Scan for the cell matching the given text and deliver its [x, y] coordinate at center. 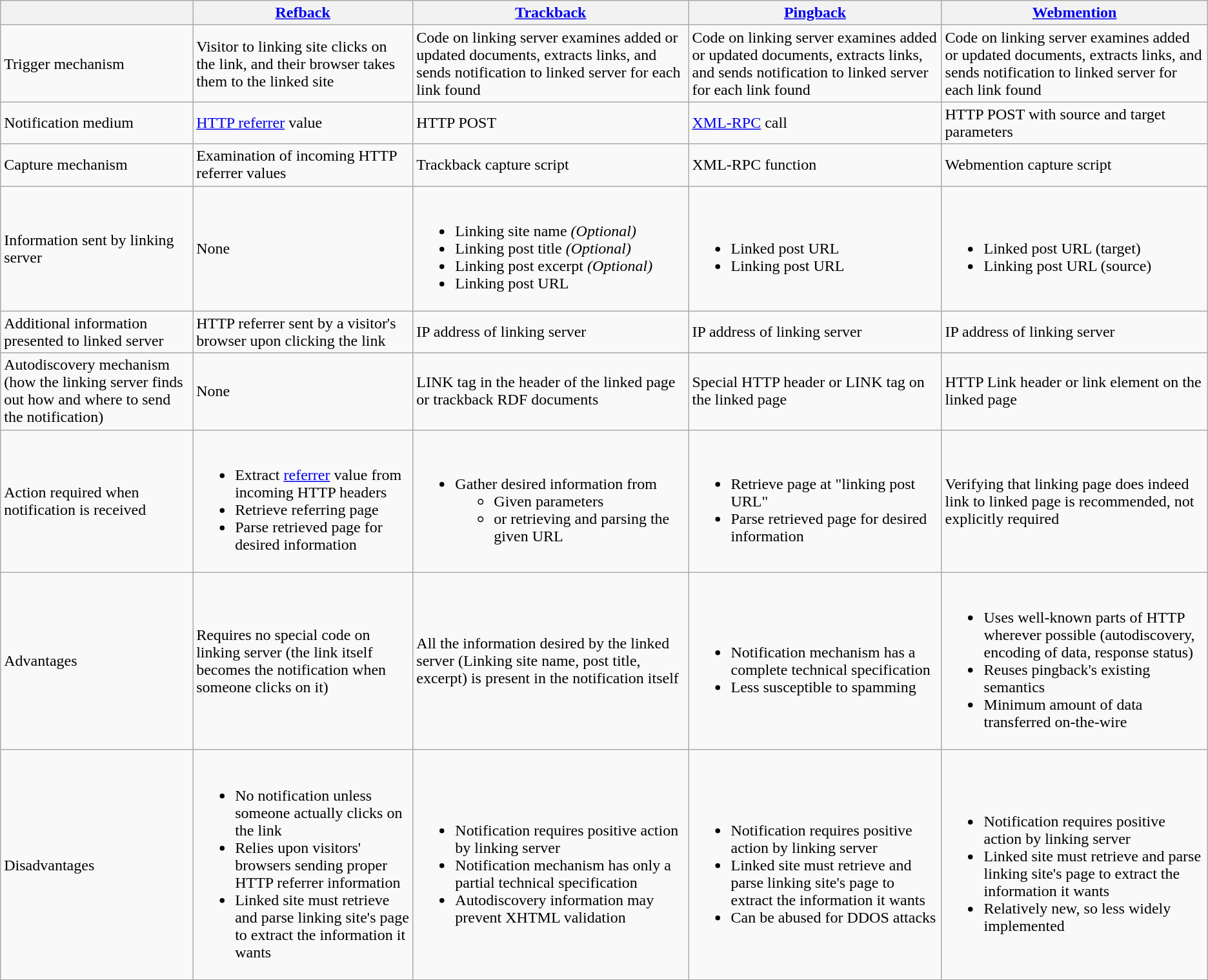
Pingback [815, 13]
Linking site name (Optional)Linking post title (Optional)Linking post excerpt (Optional)Linking post URL [551, 248]
Examination of incoming HTTP referrer values [303, 165]
XML-RPC function [815, 165]
Refback [303, 13]
HTTP Link header or link element on the linked page [1074, 391]
Trackback [551, 13]
Trigger mechanism [97, 63]
Notification medium [97, 123]
Action required when notification is received [97, 501]
Gather desired information fromGiven parametersor retrieving and parsing the given URL [551, 501]
Retrieve page at "linking post URL"Parse retrieved page for desired information [815, 501]
HTTP POST [551, 123]
HTTP POST with source and target parameters [1074, 123]
Visitor to linking site clicks on the link, and their browser takes them to the linked site [303, 63]
Trackback capture script [551, 165]
Disadvantages [97, 865]
Autodiscovery mechanism (how the linking server finds out how and where to send the notification) [97, 391]
Requires no special code on linking server (the link itself becomes the notification when someone clicks on it) [303, 661]
XML-RPC call [815, 123]
HTTP referrer value [303, 123]
Linked post URLLinking post URL [815, 248]
Additional information presented to linked server [97, 332]
Verifying that linking page does indeed link to linked page is recommended, not explicitly required [1074, 501]
Linked post URL (target)Linking post URL (source) [1074, 248]
Notification mechanism has a complete technical specificationLess susceptible to spamming [815, 661]
All the information desired by the linked server (Linking site name, post title, excerpt) is present in the notification itself [551, 661]
Information sent by linking server [97, 248]
Special HTTP header or LINK tag on the linked page [815, 391]
LINK tag in the header of the linked page or trackback RDF documents [551, 391]
HTTP referrer sent by a visitor's browser upon clicking the link [303, 332]
Advantages [97, 661]
Webmention [1074, 13]
Capture mechanism [97, 165]
Extract referrer value from incoming HTTP headersRetrieve referring pageParse retrieved page for desired information [303, 501]
Webmention capture script [1074, 165]
